Determine the [X, Y] coordinate at the center of the cell enclosing the given text.  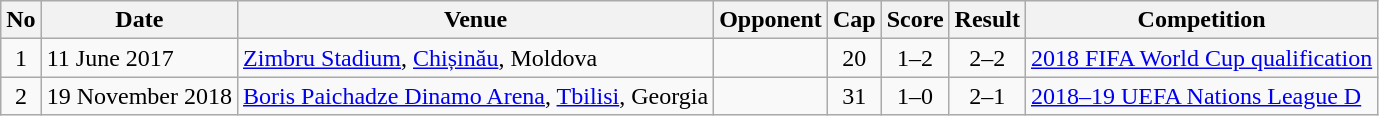
31 [854, 96]
1–0 [915, 96]
1–2 [915, 58]
2 [21, 96]
Zimbru Stadium, Chișinău, Moldova [476, 58]
Competition [1201, 20]
No [21, 20]
2018 FIFA World Cup qualification [1201, 58]
11 June 2017 [139, 58]
Boris Paichadze Dinamo Arena, Tbilisi, Georgia [476, 96]
1 [21, 58]
Result [987, 20]
2018–19 UEFA Nations League D [1201, 96]
Cap [854, 20]
2–1 [987, 96]
Score [915, 20]
Venue [476, 20]
Opponent [771, 20]
20 [854, 58]
Date [139, 20]
2–2 [987, 58]
19 November 2018 [139, 96]
